Return [X, Y] of the center of cell containing provided text 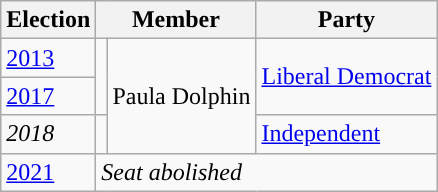
Member [176, 20]
2013 [48, 58]
Election [48, 20]
2021 [48, 172]
2018 [48, 134]
Independent [346, 134]
Liberal Democrat [346, 77]
Seat abolished [266, 172]
Paula Dolphin [182, 96]
2017 [48, 96]
Party [346, 20]
